Return the [x, y] coordinate for the center point of the cell that contains the specified text.  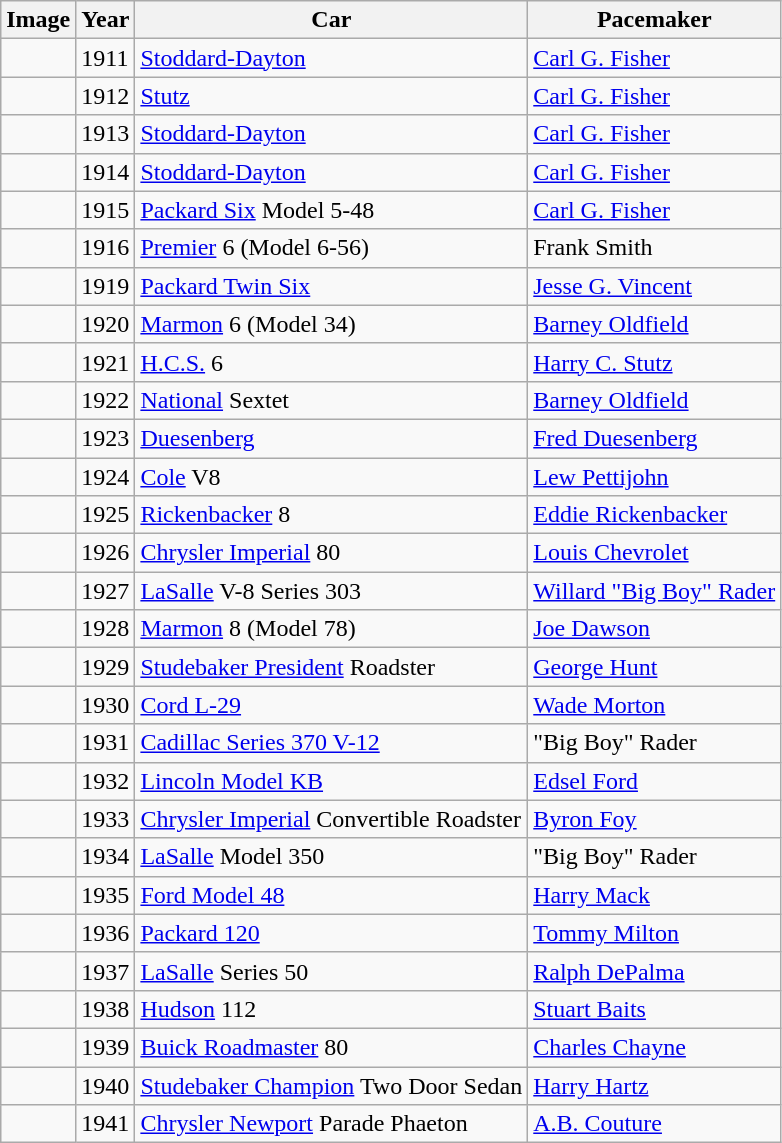
1926 [106, 553]
1919 [106, 286]
1922 [106, 400]
1930 [106, 705]
1934 [106, 857]
Lincoln Model KB [332, 781]
1928 [106, 629]
Ford Model 48 [332, 895]
1923 [106, 438]
1933 [106, 819]
LaSalle V-8 Series 303 [332, 591]
Stutz [332, 96]
1935 [106, 895]
1912 [106, 96]
1931 [106, 743]
Chrysler Newport Parade Phaeton [332, 1124]
Chrysler Imperial 80 [332, 553]
Edsel Ford [654, 781]
Harry Mack [654, 895]
1937 [106, 971]
1938 [106, 1009]
Rickenbacker 8 [332, 515]
1915 [106, 210]
Car [332, 20]
Charles Chayne [654, 1047]
Marmon 6 (Model 34) [332, 324]
LaSalle Model 350 [332, 857]
Studebaker President Roadster [332, 667]
Harry Hartz [654, 1085]
Chrysler Imperial Convertible Roadster [332, 819]
1929 [106, 667]
A.B. Couture [654, 1124]
Lew Pettijohn [654, 477]
Ralph DePalma [654, 971]
Harry C. Stutz [654, 362]
1925 [106, 515]
Cord L-29 [332, 705]
Hudson 112 [332, 1009]
1939 [106, 1047]
Joe Dawson [654, 629]
1924 [106, 477]
Stuart Baits [654, 1009]
Frank Smith [654, 248]
Tommy Milton [654, 933]
Studebaker Champion Two Door Sedan [332, 1085]
Packard Twin Six [332, 286]
Image [38, 20]
H.C.S. 6 [332, 362]
Packard 120 [332, 933]
Duesenberg [332, 438]
Year [106, 20]
Buick Roadmaster 80 [332, 1047]
Byron Foy [654, 819]
1916 [106, 248]
Marmon 8 (Model 78) [332, 629]
1921 [106, 362]
Eddie Rickenbacker [654, 515]
Fred Duesenberg [654, 438]
Cadillac Series 370 V-12 [332, 743]
1920 [106, 324]
Wade Morton [654, 705]
Packard Six Model 5-48 [332, 210]
1941 [106, 1124]
Cole V8 [332, 477]
LaSalle Series 50 [332, 971]
1932 [106, 781]
1940 [106, 1085]
Willard "Big Boy" Rader [654, 591]
George Hunt [654, 667]
Premier 6 (Model 6-56) [332, 248]
1927 [106, 591]
National Sextet [332, 400]
1936 [106, 933]
Louis Chevrolet [654, 553]
1913 [106, 134]
1911 [106, 58]
Pacemaker [654, 20]
1914 [106, 172]
Jesse G. Vincent [654, 286]
